Return (x, y) of the center of cell containing provided text 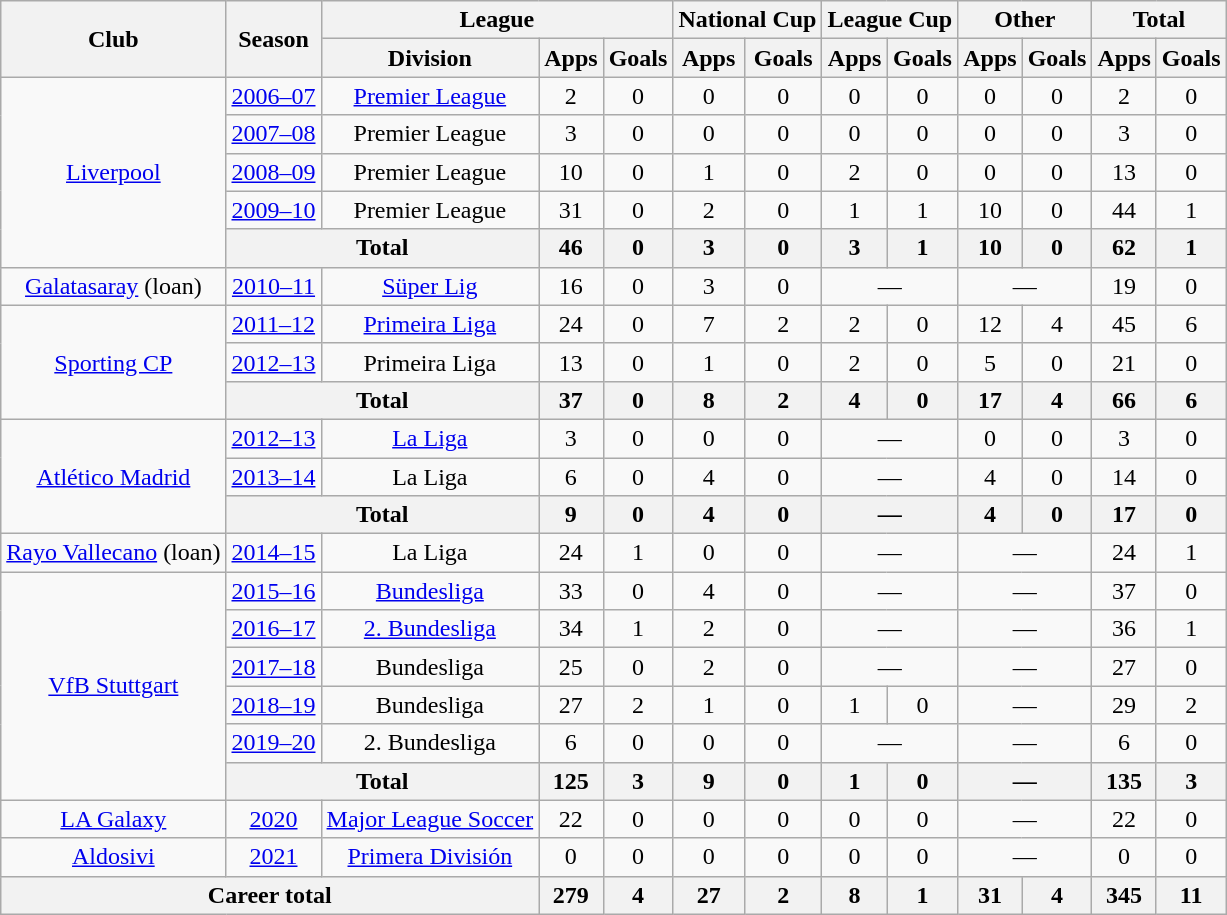
League Cup (890, 20)
29 (1124, 705)
Season (274, 39)
2011–12 (274, 324)
2015–16 (274, 591)
345 (1124, 895)
45 (1124, 324)
36 (1124, 629)
12 (990, 324)
Atlético Madrid (114, 476)
14 (1124, 477)
16 (571, 286)
2014–15 (274, 553)
11 (1191, 895)
2010–11 (274, 286)
34 (571, 629)
Rayo Vallecano (loan) (114, 553)
National Cup (748, 20)
LA Galaxy (114, 819)
135 (1124, 781)
Primera División (430, 857)
125 (571, 781)
Sporting CP (114, 362)
7 (709, 324)
2021 (274, 857)
62 (1124, 248)
Süper Lig (430, 286)
Major League Soccer (430, 819)
21 (1124, 362)
33 (571, 591)
2016–17 (274, 629)
Career total (270, 895)
Aldosivi (114, 857)
League (497, 20)
2009–10 (274, 210)
2020 (274, 819)
279 (571, 895)
2019–20 (274, 743)
2006–07 (274, 96)
19 (1124, 286)
Other (1025, 20)
2017–18 (274, 667)
2018–19 (274, 705)
2008–09 (274, 172)
VfB Stuttgart (114, 686)
Division (430, 58)
5 (990, 362)
Club (114, 39)
44 (1124, 210)
25 (571, 667)
66 (1124, 400)
Galatasaray (loan) (114, 286)
Liverpool (114, 172)
2007–08 (274, 134)
2013–14 (274, 477)
46 (571, 248)
